Return the (x, y) coordinate for the center point of the cell that contains the specified text.  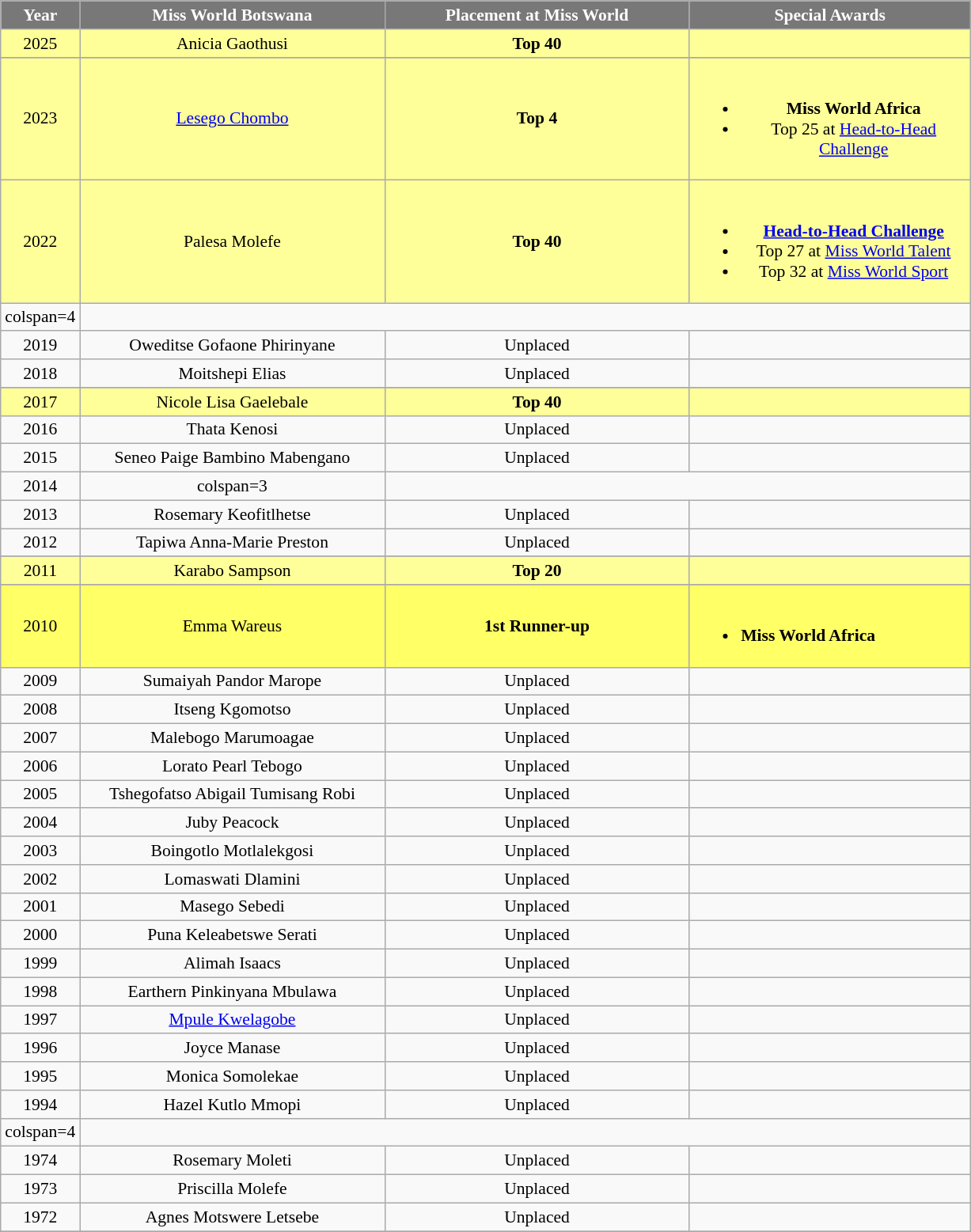
Boingotlo Motlalekgosi (233, 851)
2009 (40, 682)
2008 (40, 710)
2005 (40, 794)
Joyce Manase (233, 1048)
Moitshepi Elias (233, 373)
2017 (40, 402)
1st Runner-up (537, 626)
Earthern Pinkinyana Mbulawa (233, 991)
Top 20 (537, 571)
Hazel Kutlo Mmopi (233, 1105)
2002 (40, 879)
Thata Kenosi (233, 430)
1995 (40, 1076)
Oweditse Gofaone Phirinyane (233, 346)
Alimah Isaacs (233, 964)
2018 (40, 373)
2019 (40, 346)
Priscilla Molefe (233, 1189)
2006 (40, 766)
2023 (40, 119)
Agnes Motswere Letsebe (233, 1217)
Tshegofatso Abigail Tumisang Robi (233, 794)
Placement at Miss World (537, 15)
1996 (40, 1048)
2001 (40, 908)
2013 (40, 514)
1994 (40, 1105)
2010 (40, 626)
Malebogo Marumoagae (233, 738)
2011 (40, 571)
1999 (40, 964)
Nicole Lisa Gaelebale (233, 402)
Puna Keleabetswe Serati (233, 935)
Masego Sebedi (233, 908)
2014 (40, 487)
2016 (40, 430)
Emma Wareus (233, 626)
1997 (40, 1020)
Miss World Africa (829, 626)
2007 (40, 738)
Palesa Molefe (233, 242)
1974 (40, 1161)
2004 (40, 823)
Special Awards (829, 15)
2012 (40, 543)
Miss World AfricaTop 25 at Head-to-Head Challenge (829, 119)
2000 (40, 935)
Rosemary Keofitlhetse (233, 514)
Head-to-Head ChallengeTop 27 at Miss World TalentTop 32 at Miss World Sport (829, 242)
Monica Somolekae (233, 1076)
Itseng Kgomotso (233, 710)
Lorato Pearl Tebogo (233, 766)
colspan=3 (233, 487)
Sumaiyah Pandor Marope (233, 682)
Juby Peacock (233, 823)
Lesego Chombo (233, 119)
1998 (40, 991)
1973 (40, 1189)
Tapiwa Anna-Marie Preston (233, 543)
Top 4 (537, 119)
2015 (40, 458)
1972 (40, 1217)
Rosemary Moleti (233, 1161)
Year (40, 15)
2003 (40, 851)
Miss World Botswana (233, 15)
Anicia Gaothusi (233, 44)
Mpule Kwelagobe (233, 1020)
Lomaswati Dlamini (233, 879)
2025 (40, 44)
Karabo Sampson (233, 571)
2022 (40, 242)
Seneo Paige Bambino Mabengano (233, 458)
